Return [x, y] of the center of cell containing provided text 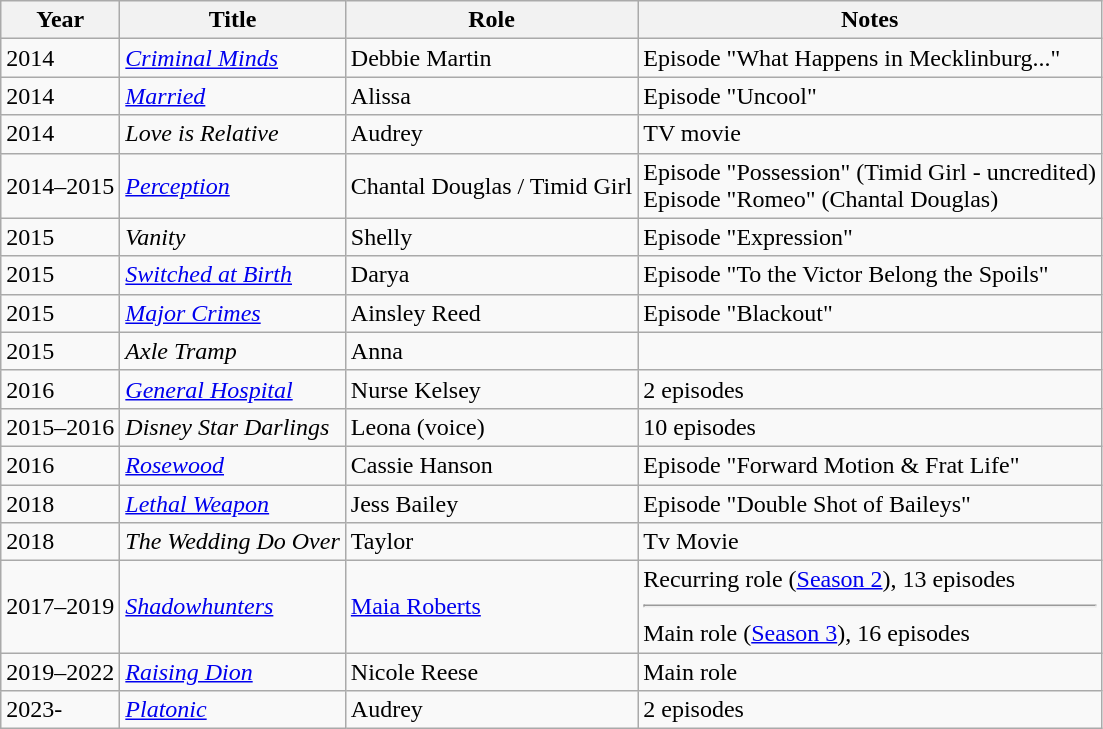
Chantal Douglas / Timid Girl [491, 186]
Episode "Expression" [870, 237]
Disney Star Darlings [232, 427]
Episode "To the Victor Belong the Spoils" [870, 275]
Episode "Forward Motion & Frat Life" [870, 465]
Perception [232, 186]
Debbie Martin [491, 58]
Criminal Minds [232, 58]
General Hospital [232, 389]
Episode "Double Shot of Baileys" [870, 503]
Shelly [491, 237]
Nurse Kelsey [491, 389]
2017–2019 [60, 607]
2023- [60, 710]
Taylor [491, 542]
Episode "Possession" (Timid Girl - uncredited)Episode "Romeo" (Chantal Douglas) [870, 186]
Leona (voice) [491, 427]
Nicole Reese [491, 672]
Notes [870, 20]
Tv Movie [870, 542]
Anna [491, 351]
Love is Relative [232, 134]
2015–2016 [60, 427]
Alissa [491, 96]
Episode "Blackout" [870, 313]
Main role [870, 672]
Recurring role (Season 2), 13 episodes Main role (Season 3), 16 episodes [870, 607]
Episode "What Happens in Mecklinburg..." [870, 58]
Switched at Birth [232, 275]
Vanity [232, 237]
Darya [491, 275]
Rosewood [232, 465]
Role [491, 20]
The Wedding Do Over [232, 542]
Platonic [232, 710]
Episode "Uncool" [870, 96]
Axle Tramp [232, 351]
Raising Dion [232, 672]
Year [60, 20]
TV movie [870, 134]
Married [232, 96]
Jess Bailey [491, 503]
2014–2015 [60, 186]
10 episodes [870, 427]
Cassie Hanson [491, 465]
Lethal Weapon [232, 503]
Shadowhunters [232, 607]
Title [232, 20]
Maia Roberts [491, 607]
2019–2022 [60, 672]
Major Crimes [232, 313]
Ainsley Reed [491, 313]
